Locate the cell with the specified text and output its (x, y) center coordinate. 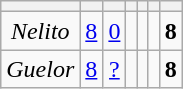
0 (114, 31)
Nelito (40, 31)
? (114, 69)
Guelor (40, 69)
